Extract the (x, y) coordinate from the center of the cell holding the provided text.  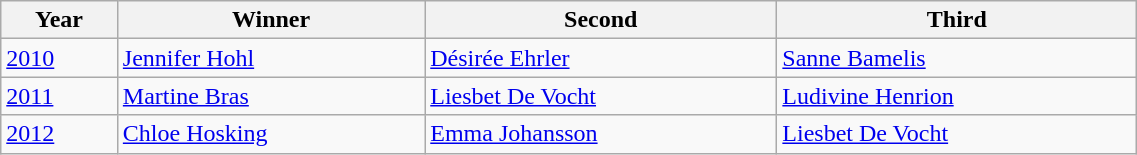
Third (957, 20)
Martine Bras (270, 96)
Chloe Hosking (270, 134)
Jennifer Hohl (270, 58)
2012 (60, 134)
Winner (270, 20)
Désirée Ehrler (601, 58)
Second (601, 20)
Sanne Bamelis (957, 58)
2011 (60, 96)
2010 (60, 58)
Emma Johansson (601, 134)
Ludivine Henrion (957, 96)
Year (60, 20)
